Return [x, y] of the center of cell containing provided text 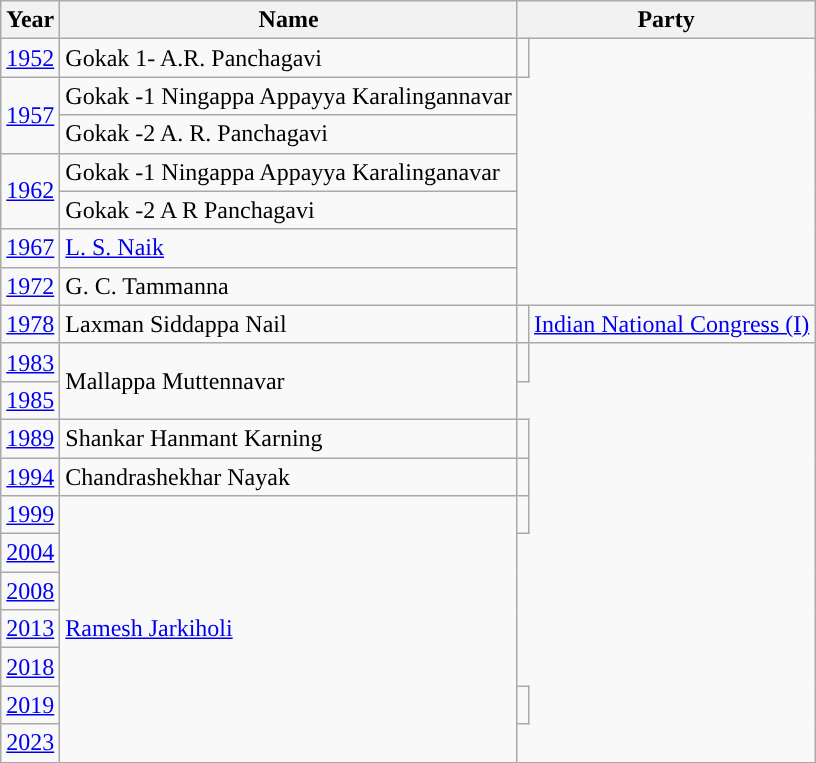
Chandrashekhar Nayak [289, 477]
2018 [30, 667]
1957 [30, 115]
Name [289, 20]
1983 [30, 362]
Gokak -2 A R Panchagavi [289, 210]
1952 [30, 58]
2004 [30, 553]
1967 [30, 248]
1972 [30, 286]
Indian National Congress (I) [671, 324]
Party [666, 20]
2019 [30, 705]
Shankar Hanmant Karning [289, 438]
2023 [30, 743]
Year [30, 20]
1994 [30, 477]
Mallappa Muttennavar [289, 381]
L. S. Naik [289, 248]
2008 [30, 591]
1985 [30, 400]
2013 [30, 629]
Laxman Siddappa Nail [289, 324]
Gokak -1 Ningappa Appayya Karalinganavar [289, 172]
1962 [30, 191]
Ramesh Jarkiholi [289, 629]
G. C. Tammanna [289, 286]
1999 [30, 515]
1978 [30, 324]
Gokak -1 Ningappa Appayya Karalingannavar [289, 96]
1989 [30, 438]
Gokak 1- A.R. Panchagavi [289, 58]
Gokak -2 A. R. Panchagavi [289, 134]
